Find where the given text appears and provide that cell's center as [x, y] coordinate. 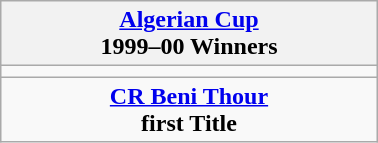
Algerian Cup1999–00 Winners [189, 34]
CR Beni Thourfirst Title [189, 110]
